Return the [x, y] coordinate for the center point of the cell that contains the specified text.  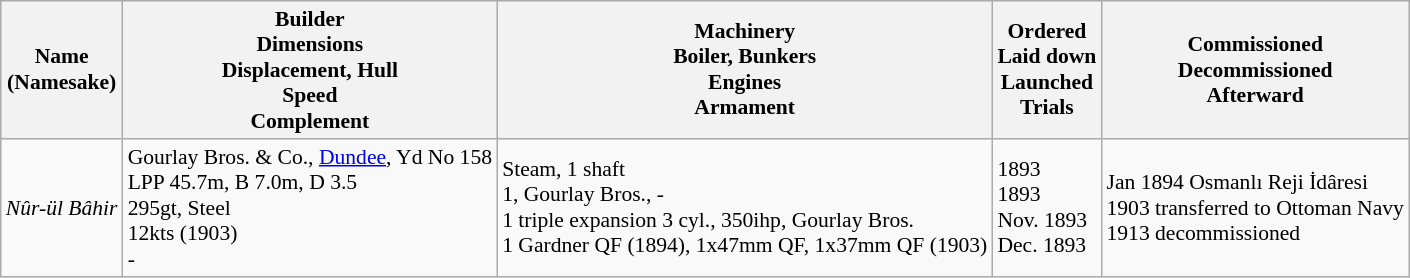
Gourlay Bros. & Co., Dundee, Yd No 158LPP 45.7m, B 7.0m, D 3.5295gt, Steel12kts (1903)- [310, 208]
Steam, 1 shaft1, Gourlay Bros., -1 triple expansion 3 cyl., 350ihp, Gourlay Bros.1 Gardner QF (1894), 1x47mm QF, 1x37mm QF (1903) [744, 208]
BuilderDimensionsDisplacement, HullSpeedComplement [310, 70]
Nûr-ül Bâhir [62, 208]
18931893Nov. 1893Dec. 1893 [1046, 208]
OrderedLaid downLaunchedTrials [1046, 70]
Jan 1894 Osmanlı Reji İdâresi1903 transferred to Ottoman Navy1913 decommissioned [1254, 208]
Name(Namesake) [62, 70]
CommissionedDecommissionedAfterward [1254, 70]
MachineryBoiler, BunkersEnginesArmament [744, 70]
